Detect which cell encompasses the target text, then output its [X, Y] center coordinate. 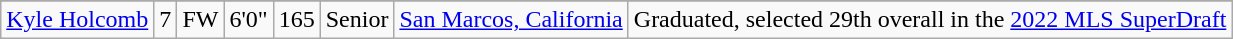
FW [200, 20]
Graduated, selected 29th overall in the 2022 MLS SuperDraft [930, 20]
6'0" [248, 20]
Kyle Holcomb [78, 20]
165 [296, 20]
7 [166, 20]
San Marcos, California [511, 20]
Senior [357, 20]
